Determine the (X, Y) coordinate at the center of the cell enclosing the given text.  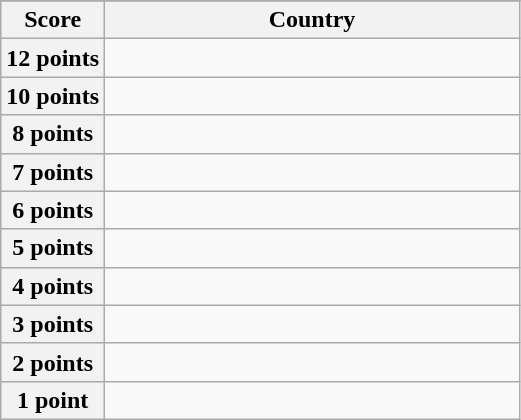
4 points (53, 286)
3 points (53, 324)
2 points (53, 362)
5 points (53, 248)
7 points (53, 172)
10 points (53, 96)
1 point (53, 400)
12 points (53, 58)
Country (312, 20)
Score (53, 20)
6 points (53, 210)
8 points (53, 134)
